Capture the cell that displays the provided text and extract its [X, Y] central coordinate. 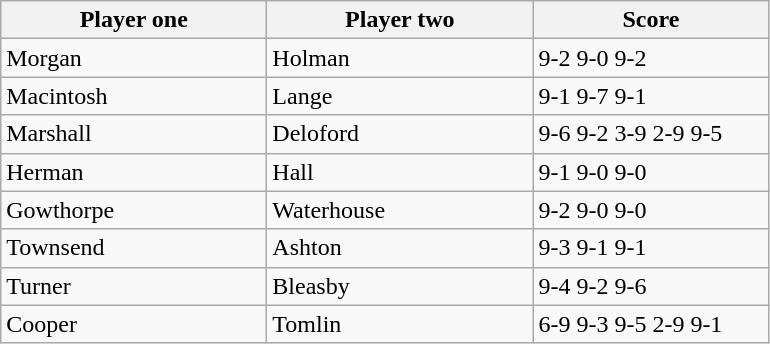
9-6 9-2 3-9 2-9 9-5 [651, 134]
Marshall [134, 134]
Gowthorpe [134, 210]
Player two [400, 20]
Tomlin [400, 324]
Holman [400, 58]
Hall [400, 172]
9-1 9-0 9-0 [651, 172]
6-9 9-3 9-5 2-9 9-1 [651, 324]
Cooper [134, 324]
Morgan [134, 58]
Player one [134, 20]
Waterhouse [400, 210]
9-4 9-2 9-6 [651, 286]
Townsend [134, 248]
Lange [400, 96]
9-1 9-7 9-1 [651, 96]
Deloford [400, 134]
Turner [134, 286]
Macintosh [134, 96]
Score [651, 20]
9-3 9-1 9-1 [651, 248]
Bleasby [400, 286]
Herman [134, 172]
9-2 9-0 9-2 [651, 58]
Ashton [400, 248]
9-2 9-0 9-0 [651, 210]
